Capture the cell that displays the provided text and extract its (X, Y) central coordinate. 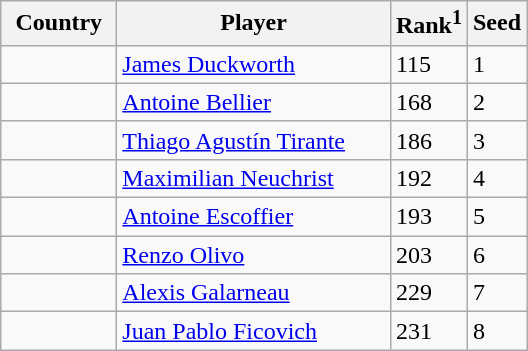
Juan Pablo Ficovich (254, 331)
6 (496, 255)
Thiago Agustín Tirante (254, 140)
2 (496, 102)
Player (254, 24)
8 (496, 331)
Seed (496, 24)
Antoine Escoffier (254, 217)
Country (59, 24)
3 (496, 140)
5 (496, 217)
Alexis Galarneau (254, 293)
203 (428, 255)
229 (428, 293)
James Duckworth (254, 64)
4 (496, 178)
Antoine Bellier (254, 102)
Rank1 (428, 24)
1 (496, 64)
Maximilian Neuchrist (254, 178)
231 (428, 331)
168 (428, 102)
192 (428, 178)
Renzo Olivo (254, 255)
115 (428, 64)
7 (496, 293)
186 (428, 140)
193 (428, 217)
